Provide the [x, y] coordinate of the cell's center where the given text is located.  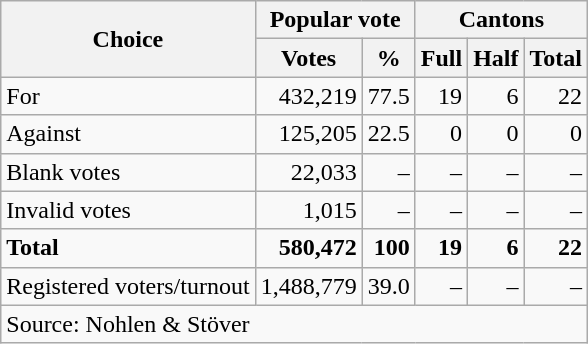
100 [388, 248]
Registered voters/turnout [128, 286]
432,219 [308, 96]
Half [496, 58]
Against [128, 134]
39.0 [388, 286]
Invalid votes [128, 210]
Cantons [501, 20]
Source: Nohlen & Stöver [294, 324]
Full [441, 58]
1,488,779 [308, 286]
Votes [308, 58]
% [388, 58]
Choice [128, 39]
77.5 [388, 96]
22,033 [308, 172]
For [128, 96]
Popular vote [335, 20]
22.5 [388, 134]
580,472 [308, 248]
125,205 [308, 134]
1,015 [308, 210]
Blank votes [128, 172]
